Search for the cell housing the specified text and yield its [x, y] center coordinate. 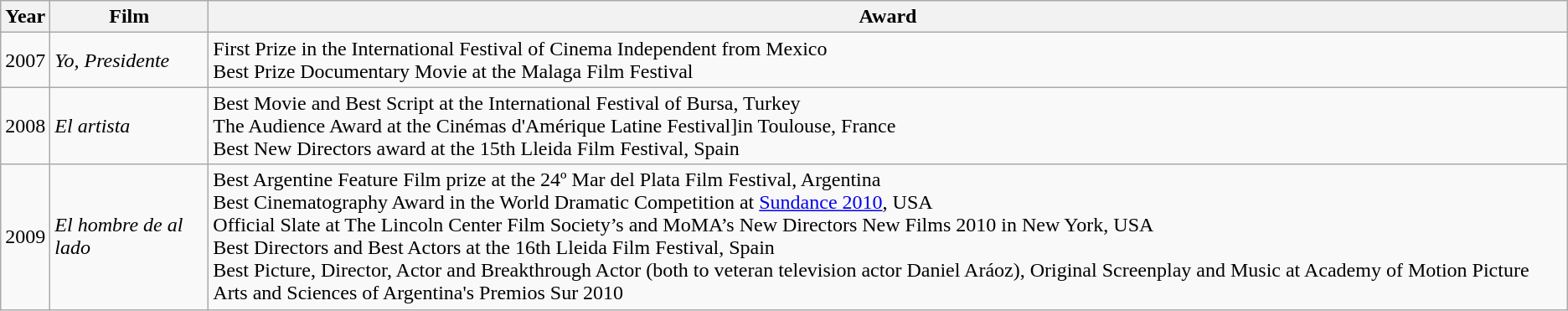
2007 [25, 60]
Yo, Presidente [129, 60]
Year [25, 17]
El hombre de al lado [129, 236]
El artista [129, 126]
2009 [25, 236]
2008 [25, 126]
Award [888, 17]
First Prize in the International Festival of Cinema Independent from MexicoBest Prize Documentary Movie at the Malaga Film Festival [888, 60]
Film [129, 17]
